Locate the cell with the specified text and output its (x, y) center coordinate. 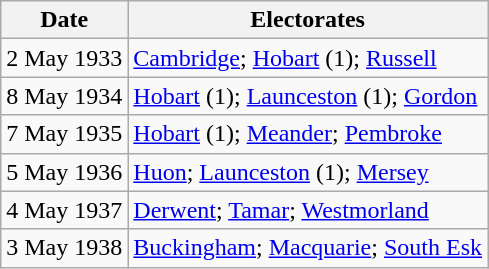
3 May 1938 (64, 248)
4 May 1937 (64, 210)
Electorates (308, 20)
Derwent; Tamar; Westmorland (308, 210)
Huon; Launceston (1); Mersey (308, 172)
Cambridge; Hobart (1); Russell (308, 58)
Hobart (1); Launceston (1); Gordon (308, 96)
2 May 1933 (64, 58)
Hobart (1); Meander; Pembroke (308, 134)
5 May 1936 (64, 172)
Date (64, 20)
8 May 1934 (64, 96)
7 May 1935 (64, 134)
Buckingham; Macquarie; South Esk (308, 248)
